Search for the cell housing the specified text and yield its [X, Y] center coordinate. 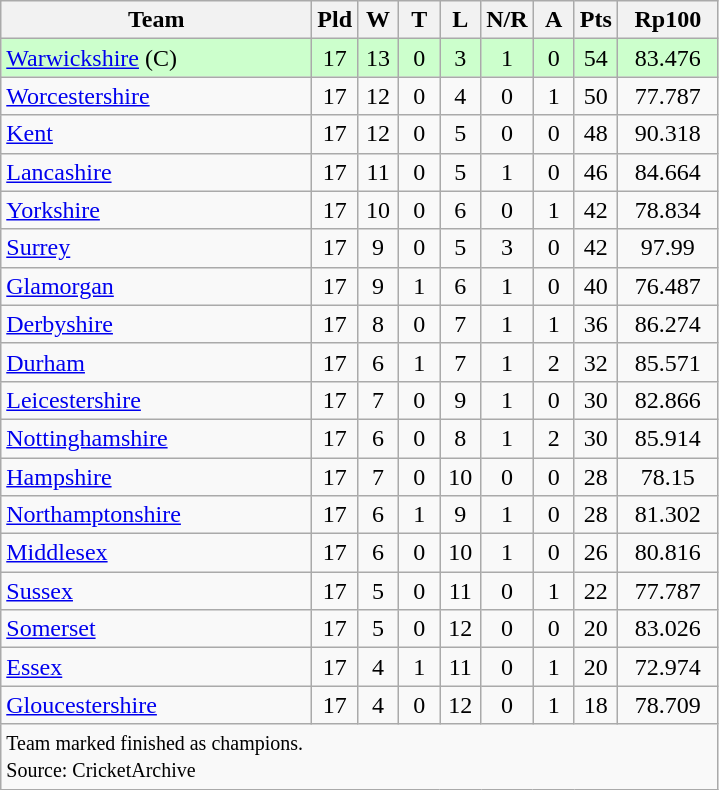
13 [378, 58]
85.914 [668, 438]
78.834 [668, 210]
26 [596, 553]
83.026 [668, 629]
W [378, 20]
76.487 [668, 286]
83.476 [668, 58]
T [420, 20]
Kent [156, 134]
36 [596, 324]
86.274 [668, 324]
18 [596, 705]
A [554, 20]
50 [596, 96]
Derbyshire [156, 324]
Rp100 [668, 20]
Hampshire [156, 477]
78.15 [668, 477]
Leicestershire [156, 400]
Somerset [156, 629]
Worcestershire [156, 96]
82.866 [668, 400]
N/R [507, 20]
22 [596, 591]
Gloucestershire [156, 705]
97.99 [668, 248]
Sussex [156, 591]
Middlesex [156, 553]
81.302 [668, 515]
90.318 [668, 134]
Pts [596, 20]
48 [596, 134]
Nottinghamshire [156, 438]
Glamorgan [156, 286]
Surrey [156, 248]
84.664 [668, 172]
80.816 [668, 553]
40 [596, 286]
85.571 [668, 362]
46 [596, 172]
Team [156, 20]
Yorkshire [156, 210]
Northamptonshire [156, 515]
54 [596, 58]
78.709 [668, 705]
Durham [156, 362]
Warwickshire (C) [156, 58]
32 [596, 362]
Team marked finished as champions.Source: CricketArchive [360, 756]
Pld [335, 20]
Lancashire [156, 172]
72.974 [668, 667]
Essex [156, 667]
L [460, 20]
